Provide the (X, Y) coordinate of the cell's center where the given text is located.  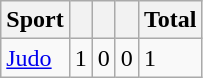
Sport (35, 20)
Total (170, 20)
Judo (35, 58)
